Scan for the cell matching the given text and deliver its (x, y) coordinate at center. 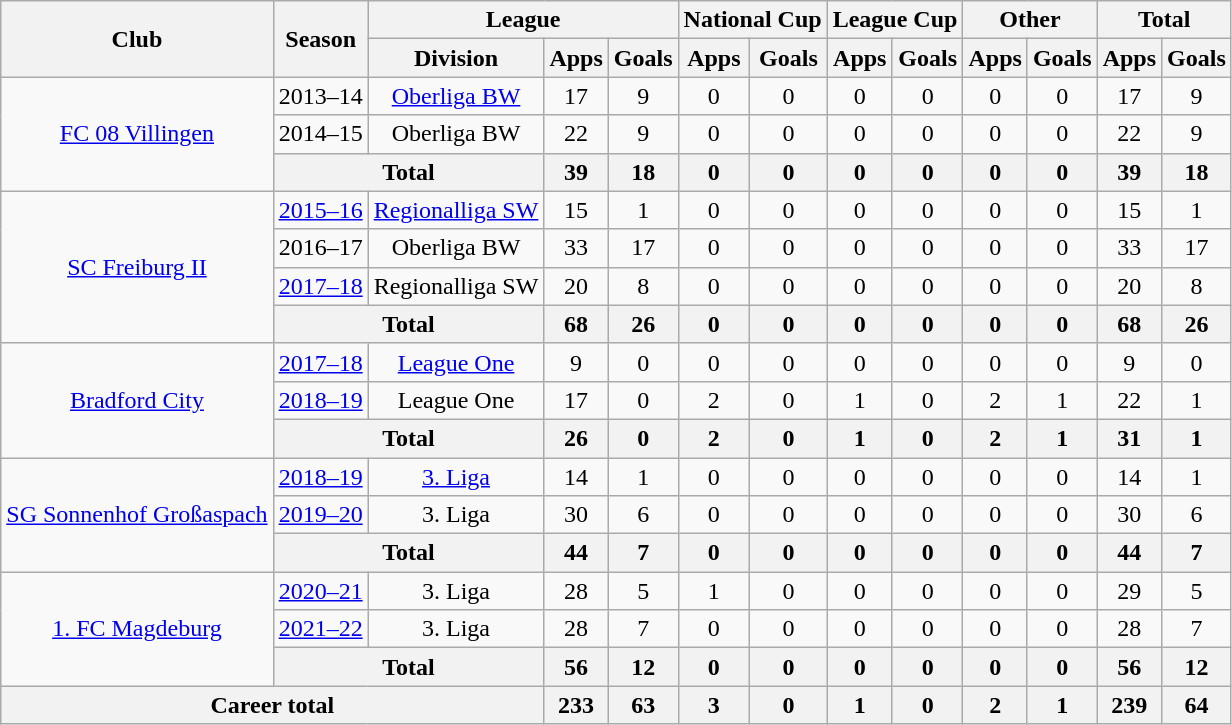
31 (1129, 438)
National Cup (752, 20)
SC Freiburg II (137, 267)
League (523, 20)
2016–17 (320, 248)
233 (576, 705)
2015–16 (320, 210)
Other (1030, 20)
2013–14 (320, 96)
1. FC Magdeburg (137, 629)
Career total (272, 705)
Division (456, 58)
29 (1129, 591)
2021–22 (320, 629)
FC 08 Villingen (137, 134)
Bradford City (137, 400)
Season (320, 39)
SG Sonnenhof Großaspach (137, 515)
2020–21 (320, 591)
League Cup (895, 20)
63 (643, 705)
239 (1129, 705)
Club (137, 39)
2014–15 (320, 134)
2019–20 (320, 515)
3 (714, 705)
64 (1197, 705)
